For the text-containing cell, return its midpoint in [x, y] coordinate format. 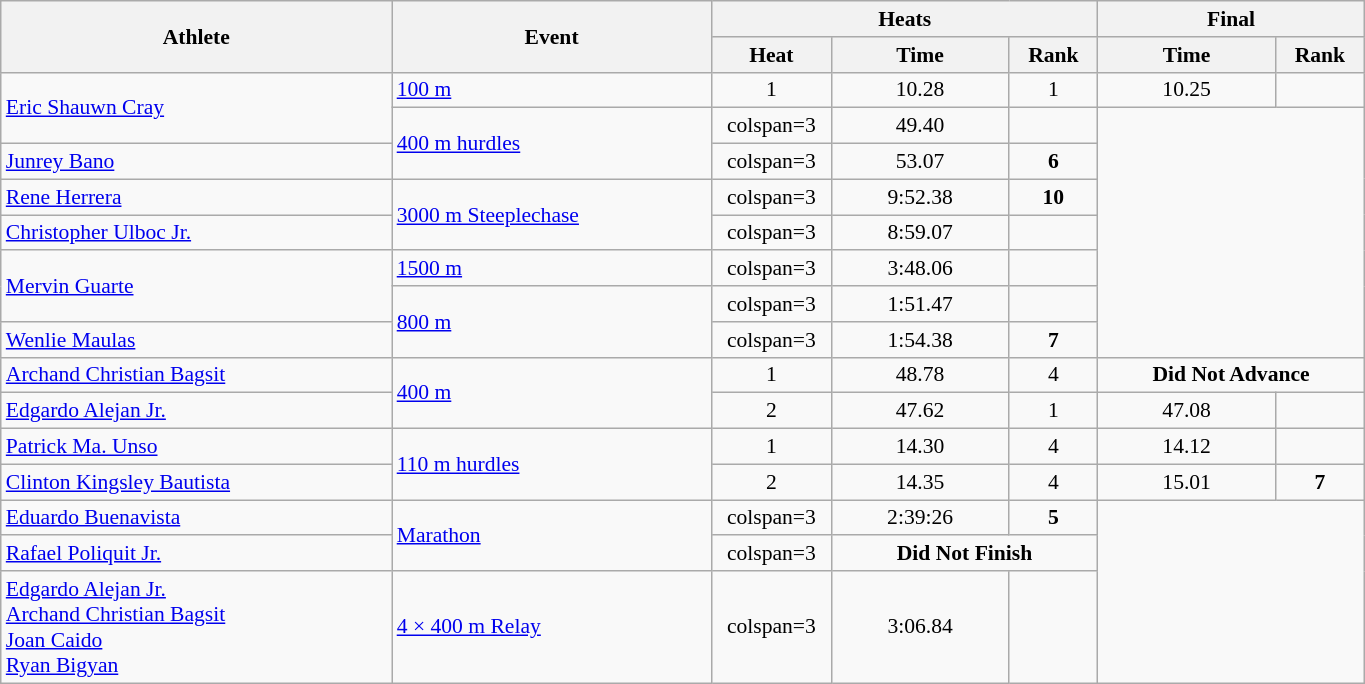
Edgardo Alejan Jr. [196, 411]
10.25 [1187, 90]
9:52.38 [920, 197]
Marathon [552, 536]
Eric Shauwn Cray [196, 108]
10.28 [920, 90]
15.01 [1187, 482]
Did Not Finish [964, 554]
Clinton Kingsley Bautista [196, 482]
Archand Christian Bagsit [196, 375]
48.78 [920, 375]
400 m hurdles [552, 144]
49.40 [920, 126]
14.35 [920, 482]
10 [1054, 197]
3:48.06 [920, 269]
Athlete [196, 36]
5 [1054, 518]
14.12 [1187, 447]
800 m [552, 322]
Event [552, 36]
Edgardo Alejan Jr.Archand Christian BagsitJoan CaidoRyan Bigyan [196, 627]
Christopher Ulboc Jr. [196, 233]
3000 m Steeplechase [552, 214]
Junrey Bano [196, 162]
1:54.38 [920, 340]
Final [1232, 19]
Heat [772, 55]
400 m [552, 392]
2:39:26 [920, 518]
Wenlie Maulas [196, 340]
Mervin Guarte [196, 286]
8:59.07 [920, 233]
110 m hurdles [552, 464]
1500 m [552, 269]
Rene Herrera [196, 197]
47.62 [920, 411]
100 m [552, 90]
Patrick Ma. Unso [196, 447]
Rafael Poliquit Jr. [196, 554]
53.07 [920, 162]
Eduardo Buenavista [196, 518]
14.30 [920, 447]
4 × 400 m Relay [552, 627]
Heats [905, 19]
1:51.47 [920, 304]
47.08 [1187, 411]
6 [1054, 162]
Did Not Advance [1232, 375]
3:06.84 [920, 627]
